Search for the cell housing the specified text and yield its [X, Y] center coordinate. 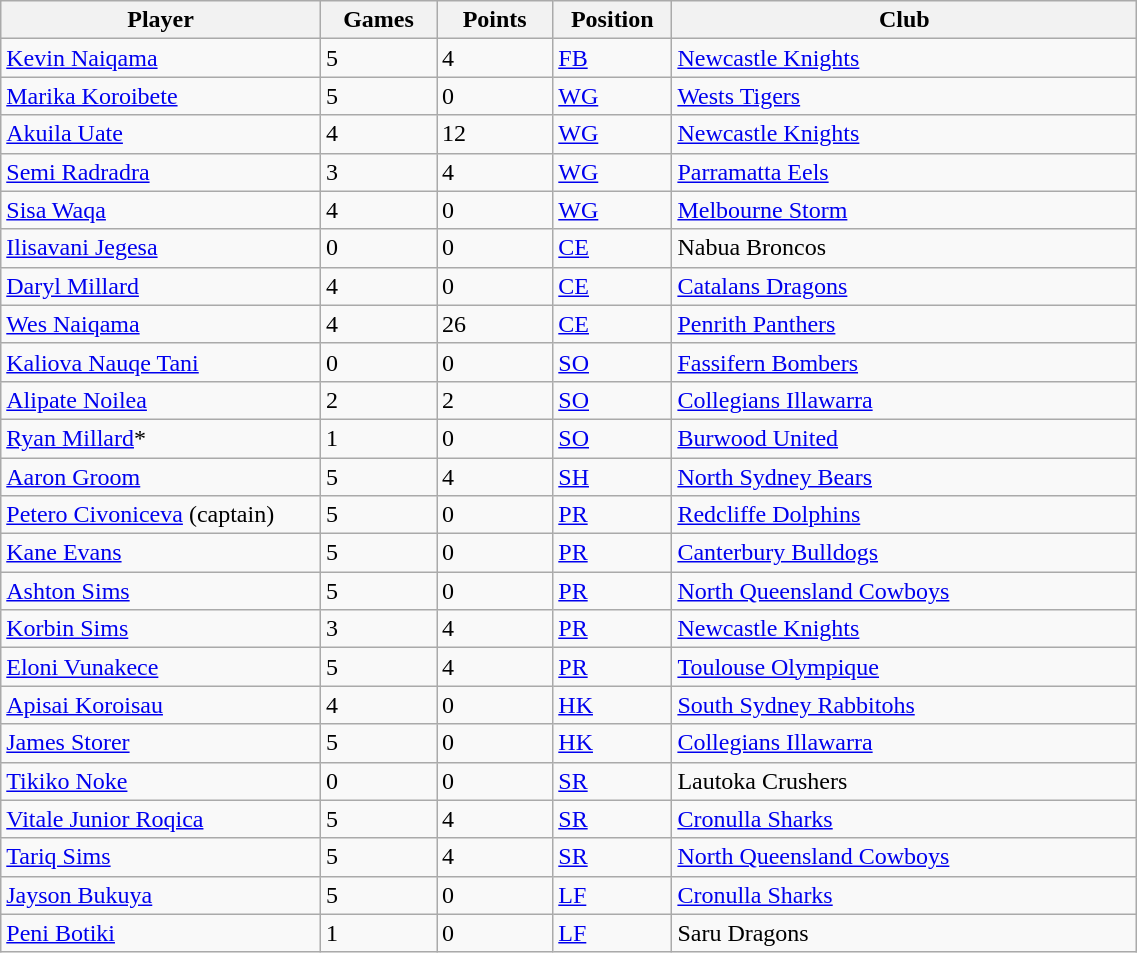
Penrith Panthers [904, 324]
Position [612, 20]
12 [495, 134]
Akuila Uate [161, 134]
Ilisavani Jegesa [161, 248]
Redcliffe Dolphins [904, 515]
Nabua Broncos [904, 248]
Petero Civoniceva (captain) [161, 515]
Wests Tigers [904, 96]
Aaron Groom [161, 477]
Toulouse Olympique [904, 667]
Jayson Bukuya [161, 895]
Daryl Millard [161, 286]
Parramatta Eels [904, 172]
Tariq Sims [161, 857]
Sisa Waqa [161, 210]
Player [161, 20]
North Sydney Bears [904, 477]
Korbin Sims [161, 629]
Vitale Junior Roqica [161, 819]
FB [612, 58]
Kaliova Nauqe Tani [161, 362]
Burwood United [904, 438]
Ashton Sims [161, 591]
James Storer [161, 743]
Games [378, 20]
Eloni Vunakece [161, 667]
Club [904, 20]
Apisai Koroisau [161, 705]
Alipate Noilea [161, 400]
SH [612, 477]
Catalans Dragons [904, 286]
Canterbury Bulldogs [904, 553]
Wes Naiqama [161, 324]
Peni Botiki [161, 933]
Semi Radradra [161, 172]
Melbourne Storm [904, 210]
Tikiko Noke [161, 781]
Fassifern Bombers [904, 362]
26 [495, 324]
Kane Evans [161, 553]
Lautoka Crushers [904, 781]
Points [495, 20]
Marika Koroibete [161, 96]
Ryan Millard* [161, 438]
Kevin Naiqama [161, 58]
Saru Dragons [904, 933]
South Sydney Rabbitohs [904, 705]
